Return [X, Y] of the center of cell containing provided text 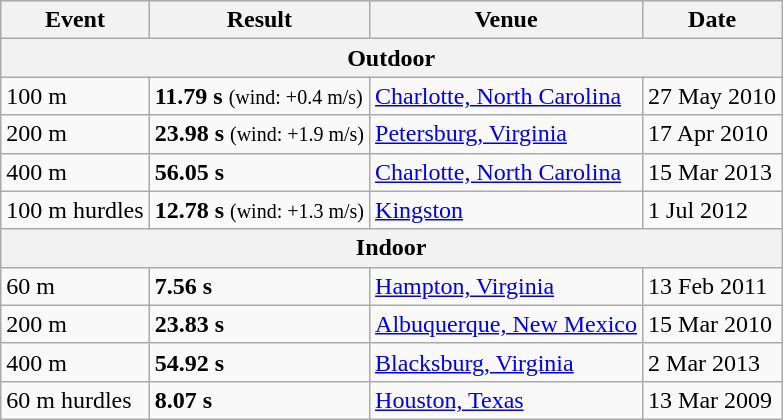
27 May 2010 [712, 96]
Hampton, Virginia [506, 286]
Houston, Texas [506, 400]
54.92 s [259, 362]
60 m hurdles [75, 400]
60 m [75, 286]
7.56 s [259, 286]
11.79 s (wind: +0.4 m/s) [259, 96]
8.07 s [259, 400]
15 Mar 2010 [712, 324]
Event [75, 20]
13 Mar 2009 [712, 400]
Date [712, 20]
1 Jul 2012 [712, 210]
Blacksburg, Virginia [506, 362]
100 m hurdles [75, 210]
Indoor [392, 248]
15 Mar 2013 [712, 172]
Kingston [506, 210]
2 Mar 2013 [712, 362]
23.83 s [259, 324]
Venue [506, 20]
13 Feb 2011 [712, 286]
17 Apr 2010 [712, 134]
Outdoor [392, 58]
Result [259, 20]
56.05 s [259, 172]
23.98 s (wind: +1.9 m/s) [259, 134]
100 m [75, 96]
Petersburg, Virginia [506, 134]
12.78 s (wind: +1.3 m/s) [259, 210]
Albuquerque, New Mexico [506, 324]
